Output the (x, y) coordinate of the center of the cell containing the given text.  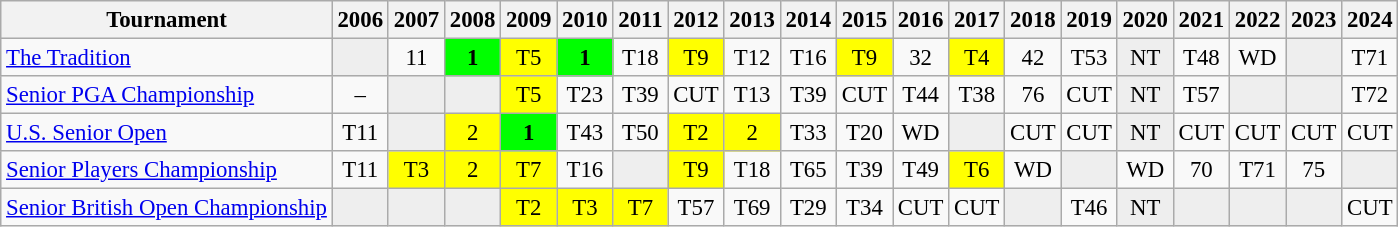
– (360, 95)
T38 (977, 95)
T29 (808, 208)
T53 (1089, 58)
2021 (1201, 20)
2014 (808, 20)
T13 (752, 95)
Senior PGA Championship (166, 95)
T69 (752, 208)
2009 (529, 20)
The Tradition (166, 58)
T50 (640, 133)
Senior British Open Championship (166, 208)
2010 (585, 20)
T72 (1370, 95)
2013 (752, 20)
2018 (1033, 20)
2019 (1089, 20)
2006 (360, 20)
T44 (920, 95)
42 (1033, 58)
T34 (864, 208)
T48 (1201, 58)
11 (416, 58)
T65 (808, 170)
2022 (1257, 20)
T23 (585, 95)
2023 (1314, 20)
T20 (864, 133)
T46 (1089, 208)
U.S. Senior Open (166, 133)
70 (1201, 170)
32 (920, 58)
Tournament (166, 20)
T12 (752, 58)
2024 (1370, 20)
T43 (585, 133)
T6 (977, 170)
2011 (640, 20)
T4 (977, 58)
76 (1033, 95)
2012 (696, 20)
Senior Players Championship (166, 170)
2020 (1145, 20)
T33 (808, 133)
2007 (416, 20)
T49 (920, 170)
2016 (920, 20)
75 (1314, 170)
2017 (977, 20)
2015 (864, 20)
2008 (472, 20)
